From the cell containing the given text, extract its center point as [X, Y] coordinate. 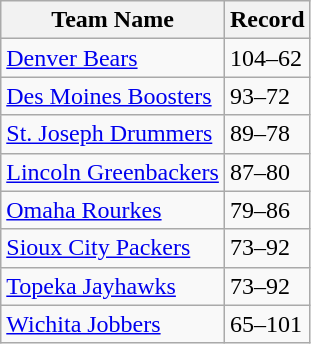
Lincoln Greenbackers [113, 172]
Wichita Jobbers [113, 324]
St. Joseph Drummers [113, 134]
93–72 [267, 96]
104–62 [267, 58]
Des Moines Boosters [113, 96]
Topeka Jayhawks [113, 286]
79–86 [267, 210]
Denver Bears [113, 58]
87–80 [267, 172]
Team Name [113, 20]
Sioux City Packers [113, 248]
89–78 [267, 134]
65–101 [267, 324]
Omaha Rourkes [113, 210]
Record [267, 20]
